Locate the cell with the specified text and output its (x, y) center coordinate. 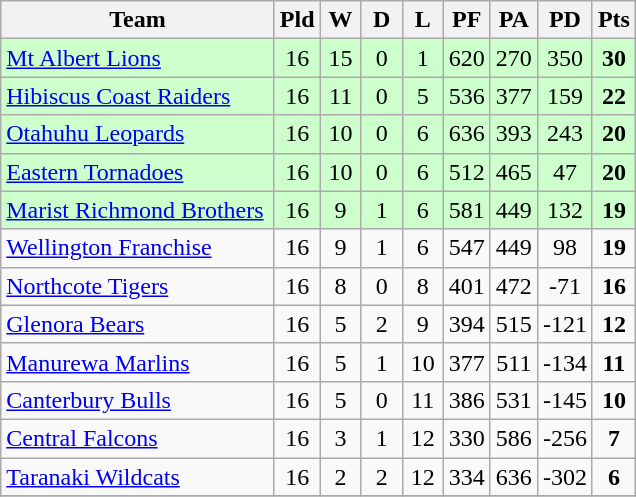
Pld (297, 20)
581 (466, 210)
Pts (614, 20)
-71 (564, 286)
586 (514, 438)
-256 (564, 438)
401 (466, 286)
511 (514, 362)
15 (340, 58)
-134 (564, 362)
Canterbury Bulls (138, 400)
D (382, 20)
350 (564, 58)
L (422, 20)
472 (514, 286)
7 (614, 438)
-302 (564, 477)
Hibiscus Coast Raiders (138, 96)
270 (514, 58)
386 (466, 400)
22 (614, 96)
536 (466, 96)
PD (564, 20)
Central Falcons (138, 438)
330 (466, 438)
Team (138, 20)
465 (514, 172)
98 (564, 248)
243 (564, 134)
Mt Albert Lions (138, 58)
-145 (564, 400)
Manurewa Marlins (138, 362)
393 (514, 134)
Marist Richmond Brothers (138, 210)
W (340, 20)
Glenora Bears (138, 324)
PA (514, 20)
620 (466, 58)
159 (564, 96)
394 (466, 324)
PF (466, 20)
512 (466, 172)
531 (514, 400)
Otahuhu Leopards (138, 134)
Eastern Tornadoes (138, 172)
-121 (564, 324)
515 (514, 324)
47 (564, 172)
30 (614, 58)
Northcote Tigers (138, 286)
334 (466, 477)
Taranaki Wildcats (138, 477)
132 (564, 210)
Wellington Franchise (138, 248)
3 (340, 438)
547 (466, 248)
